Search for the cell housing the specified text and yield its [X, Y] center coordinate. 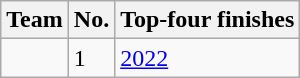
Team [35, 20]
No. [91, 20]
2022 [208, 58]
1 [91, 58]
Top-four finishes [208, 20]
